Pinpoint the cell where the given text exists, returning its [x, y] midpoint coordinate. 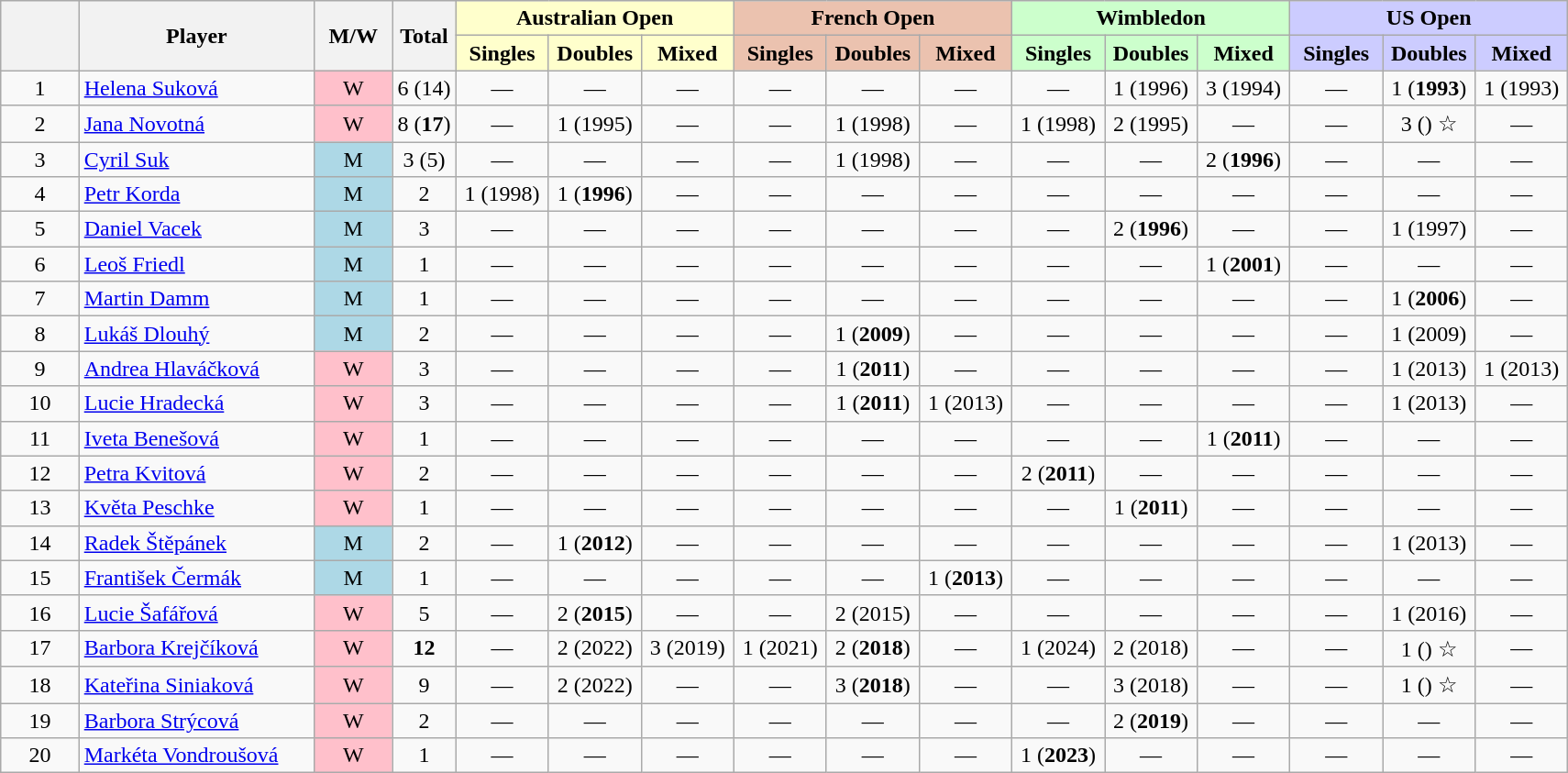
US Open [1429, 18]
18 [40, 685]
Jana Novotná [196, 124]
1 (1995) [594, 124]
Lucie Šafářová [196, 613]
Lukáš Dlouhý [196, 334]
1 (1997) [1429, 229]
Player [196, 36]
2 (2011) [1058, 473]
13 [40, 508]
1 (2006) [1429, 299]
Petra Kvitová [196, 473]
Iveta Benešová [196, 438]
8 [40, 334]
1 (2001) [1243, 264]
4 [40, 194]
10 [40, 403]
1 (2023) [1058, 756]
17 [40, 648]
1 (2021) [779, 648]
Petr Korda [196, 194]
8 (17) [424, 124]
3 () ☆ [1429, 124]
15 [40, 578]
2 (2019) [1150, 720]
Daniel Vacek [196, 229]
11 [40, 438]
19 [40, 720]
Markéta Vondroušová [196, 756]
French Open [873, 18]
7 [40, 299]
1 (2012) [594, 543]
1 (2016) [1429, 613]
Lucie Hradecká [196, 403]
Helena Suková [196, 88]
1 (2024) [1058, 648]
M/W [354, 36]
Australian Open [594, 18]
Barbora Strýcová [196, 720]
Wimbledon [1150, 18]
Martin Damm [196, 299]
6 [40, 264]
Cyril Suk [196, 159]
Andrea Hlaváčková [196, 369]
František Čermák [196, 578]
Barbora Krejčíková [196, 648]
Květa Peschke [196, 508]
Leoš Friedl [196, 264]
Total [424, 36]
Kateřina Siniaková [196, 685]
3 (1994) [1243, 88]
3 (5) [424, 159]
20 [40, 756]
2 (1995) [1150, 124]
16 [40, 613]
3 (2019) [688, 648]
14 [40, 543]
6 (14) [424, 88]
Radek Štěpánek [196, 543]
